From the cell containing the given text, extract its center point as [X, Y] coordinate. 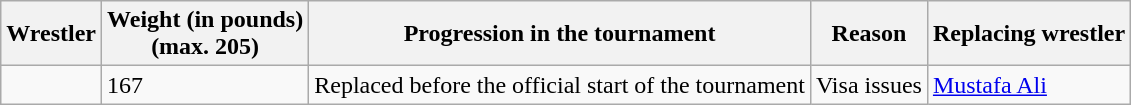
Weight (in pounds)(max. 205) [206, 34]
Progression in the tournament [560, 34]
Reason [868, 34]
Replaced before the official start of the tournament [560, 85]
Wrestler [52, 34]
Visa issues [868, 85]
Replacing wrestler [1028, 34]
Mustafa Ali [1028, 85]
167 [206, 85]
